Capture the cell that displays the provided text and extract its [x, y] central coordinate. 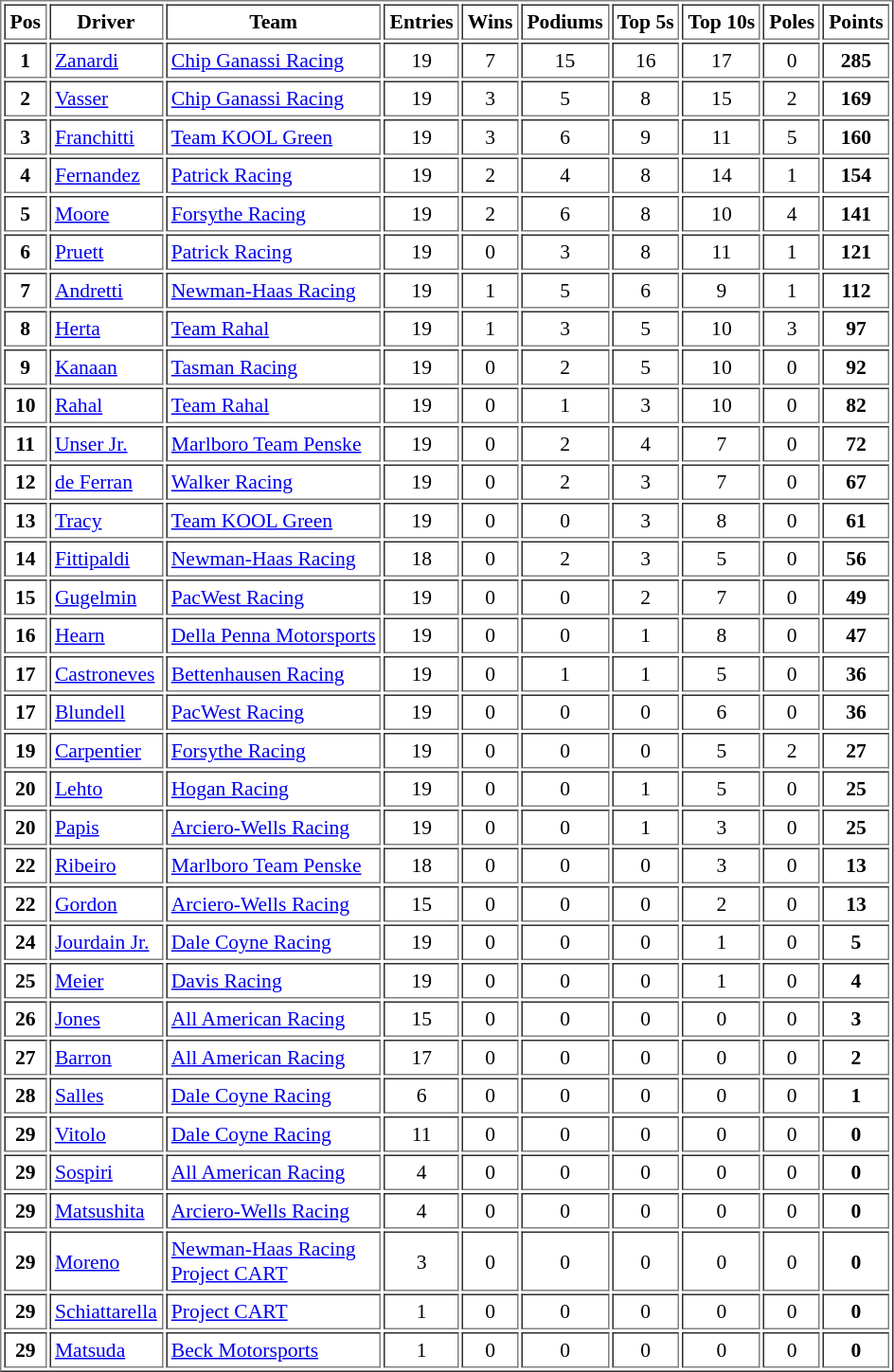
12 [25, 482]
72 [856, 444]
Tracy [106, 521]
141 [856, 214]
Gordon [106, 904]
160 [856, 137]
Zanardi [106, 61]
82 [856, 406]
Rahal [106, 406]
Gugelmin [106, 597]
169 [856, 99]
Papis [106, 828]
Matsushita [106, 1211]
Unser Jr. [106, 444]
28 [25, 1096]
Project CART [274, 1311]
Beck Motorsports [274, 1350]
154 [856, 175]
Hearn [106, 635]
Pos [25, 22]
Barron [106, 1058]
67 [856, 482]
Fittipaldi [106, 560]
26 [25, 1020]
Driver [106, 22]
Franchitti [106, 137]
Vitolo [106, 1134]
Top 5s [646, 22]
Vasser [106, 99]
Points [856, 22]
Poles [792, 22]
Moreno [106, 1261]
Top 10s [722, 22]
Jones [106, 1020]
Team [274, 22]
Castroneves [106, 674]
de Ferran [106, 482]
Blundell [106, 713]
Herta [106, 329]
Moore [106, 214]
Schiattarella [106, 1311]
Tasman Racing [274, 367]
Meier [106, 981]
97 [856, 329]
Newman-Haas Racing Project CART [274, 1261]
Hogan Racing [274, 789]
Podiums [564, 22]
112 [856, 291]
Della Penna Motorsports [274, 635]
Jourdain Jr. [106, 942]
56 [856, 560]
121 [856, 253]
285 [856, 61]
24 [25, 942]
Salles [106, 1096]
61 [856, 521]
Bettenhausen Racing [274, 674]
47 [856, 635]
49 [856, 597]
Lehto [106, 789]
Andretti [106, 291]
Walker Racing [274, 482]
Davis Racing [274, 981]
Pruett [106, 253]
Matsuda [106, 1350]
Fernandez [106, 175]
Kanaan [106, 367]
Entries [422, 22]
Ribeiro [106, 866]
Carpentier [106, 751]
Sospiri [106, 1173]
92 [856, 367]
Wins [491, 22]
